For the text-containing cell, return its midpoint in [X, Y] coordinate format. 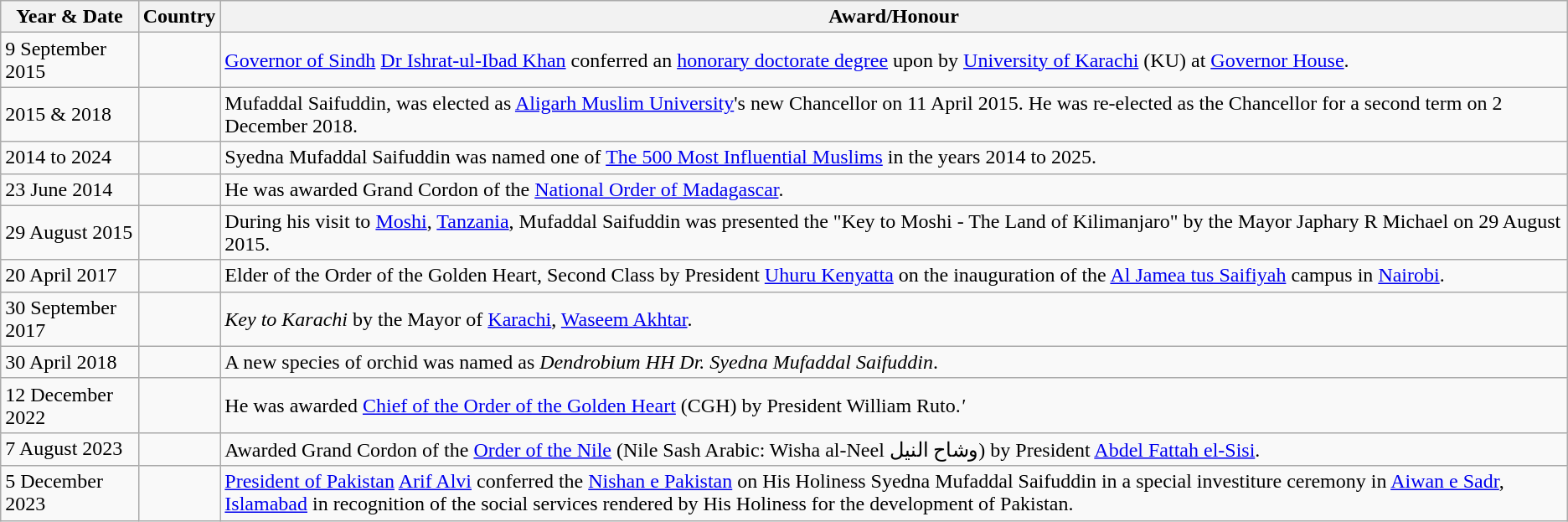
Country [179, 17]
23 June 2014 [70, 189]
Elder of the Order of the Golden Heart, Second Class by President Uhuru Kenyatta on the inauguration of the Al Jamea tus Saifiyah campus in Nairobi. [894, 276]
Governor of Sindh Dr Ishrat-ul-Ibad Khan conferred an honorary doctorate degree upon by University of Karachi (KU) at Governor House. [894, 60]
A new species of orchid was named as Dendrobium HH Dr. Syedna Mufaddal Saifuddin. [894, 362]
Awarded Grand Cordon of the Order of the Nile (Nile Sash Arabic: Wisha al-Neel وشاح النيل) by President Abdel Fattah el-Sisi. [894, 449]
7 August 2023 [70, 449]
Key to Karachi by the Mayor of Karachi, Waseem Akhtar. [894, 318]
5 December 2023 [70, 493]
2015 & 2018 [70, 114]
30 April 2018 [70, 362]
20 April 2017 [70, 276]
12 December 2022 [70, 406]
9 September 2015 [70, 60]
He was awarded Grand Cordon of the National Order of Madagascar. [894, 189]
2014 to 2024 [70, 158]
Syedna Mufaddal Saifuddin was named one of The 500 Most Influential Muslims in the years 2014 to 2025. [894, 158]
He was awarded Chief of the Order of the Golden Heart (CGH) by President William Ruto.' [894, 406]
30 September 2017 [70, 318]
Award/Honour [894, 17]
29 August 2015 [70, 233]
Year & Date [70, 17]
